Output the (x, y) coordinate of the center of the cell containing the given text.  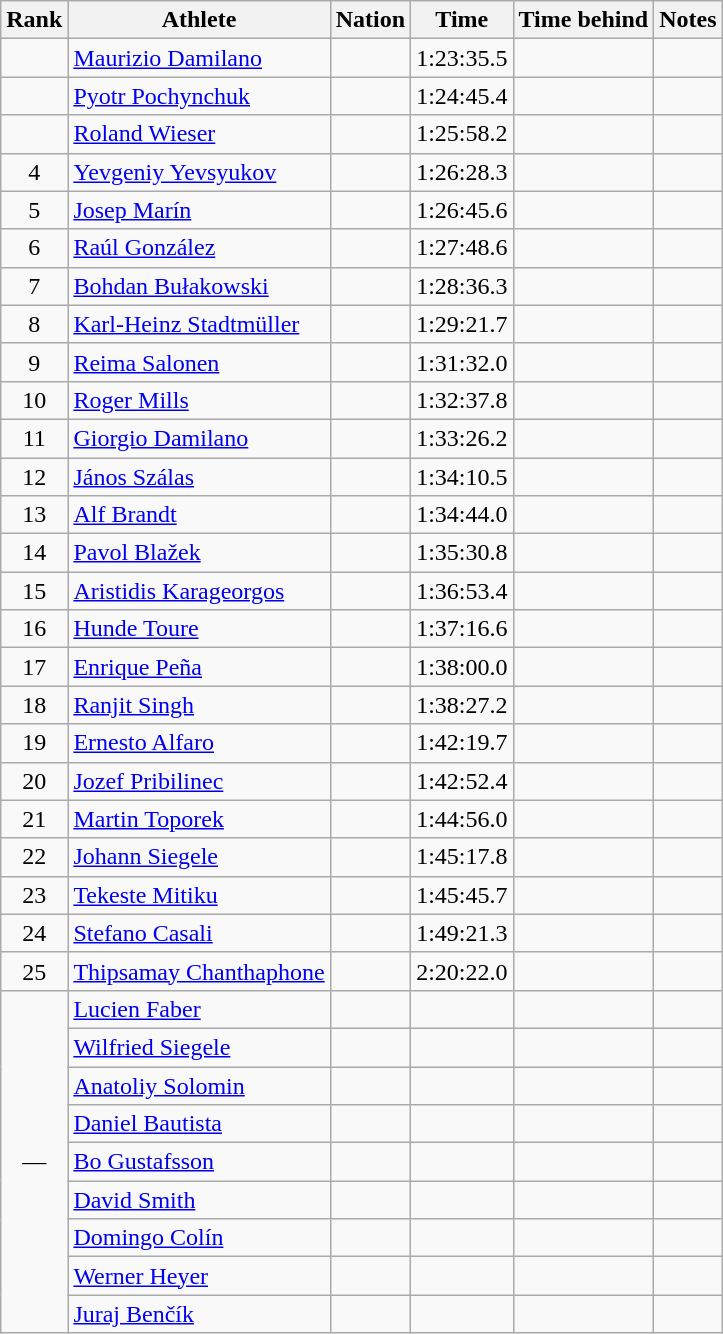
Jozef Pribilinec (199, 781)
1:26:45.6 (462, 210)
Nation (370, 20)
1:32:37.8 (462, 400)
1:49:21.3 (462, 933)
12 (34, 477)
Roger Mills (199, 400)
5 (34, 210)
22 (34, 857)
Enrique Peña (199, 667)
1:26:28.3 (462, 172)
1:45:17.8 (462, 857)
Time behind (584, 20)
Roland Wieser (199, 134)
Notes (688, 20)
9 (34, 362)
David Smith (199, 1200)
1:31:32.0 (462, 362)
19 (34, 743)
17 (34, 667)
20 (34, 781)
1:45:45.7 (462, 895)
8 (34, 324)
Ranjit Singh (199, 705)
Pyotr Pochynchuk (199, 96)
10 (34, 400)
16 (34, 629)
Raúl González (199, 248)
Hunde Toure (199, 629)
1:28:36.3 (462, 286)
Anatoliy Solomin (199, 1085)
Stefano Casali (199, 933)
1:44:56.0 (462, 819)
4 (34, 172)
Wilfried Siegele (199, 1047)
Werner Heyer (199, 1276)
1:37:16.6 (462, 629)
Rank (34, 20)
24 (34, 933)
6 (34, 248)
13 (34, 515)
Johann Siegele (199, 857)
2:20:22.0 (462, 971)
Karl-Heinz Stadtmüller (199, 324)
21 (34, 819)
Athlete (199, 20)
Yevgeniy Yevsyukov (199, 172)
25 (34, 971)
Juraj Benčík (199, 1314)
János Szálas (199, 477)
Alf Brandt (199, 515)
Domingo Colín (199, 1238)
Reima Salonen (199, 362)
Aristidis Karageorgos (199, 591)
18 (34, 705)
Maurizio Damilano (199, 58)
Giorgio Damilano (199, 438)
1:34:10.5 (462, 477)
1:38:27.2 (462, 705)
1:38:00.0 (462, 667)
Time (462, 20)
1:36:53.4 (462, 591)
Martin Toporek (199, 819)
23 (34, 895)
1:23:35.5 (462, 58)
7 (34, 286)
Bohdan Bułakowski (199, 286)
Tekeste Mitiku (199, 895)
Ernesto Alfaro (199, 743)
1:35:30.8 (462, 553)
Lucien Faber (199, 1009)
— (34, 1162)
Josep Marín (199, 210)
1:34:44.0 (462, 515)
1:29:21.7 (462, 324)
1:27:48.6 (462, 248)
15 (34, 591)
1:42:52.4 (462, 781)
1:42:19.7 (462, 743)
14 (34, 553)
1:25:58.2 (462, 134)
1:24:45.4 (462, 96)
Pavol Blažek (199, 553)
11 (34, 438)
Bo Gustafsson (199, 1162)
Thipsamay Chanthaphone (199, 971)
1:33:26.2 (462, 438)
Daniel Bautista (199, 1124)
